Locate the cell with the specified text and output its (X, Y) center coordinate. 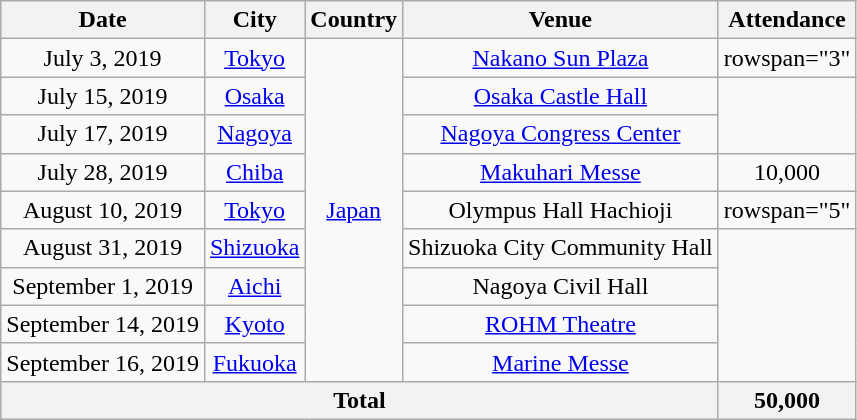
Date (103, 20)
Shizuoka (254, 248)
July 28, 2019 (103, 172)
Japan (354, 210)
Osaka Castle Hall (561, 96)
August 10, 2019 (103, 210)
ROHM Theatre (561, 324)
rowspan="3" (787, 58)
September 14, 2019 (103, 324)
July 17, 2019 (103, 134)
July 3, 2019 (103, 58)
Marine Messe (561, 362)
Chiba (254, 172)
Makuhari Messe (561, 172)
City (254, 20)
July 15, 2019 (103, 96)
Nagoya Civil Hall (561, 286)
50,000 (787, 400)
Country (354, 20)
September 1, 2019 (103, 286)
Total (360, 400)
Attendance (787, 20)
10,000 (787, 172)
Fukuoka (254, 362)
Olympus Hall Hachioji (561, 210)
rowspan="5" (787, 210)
Aichi (254, 286)
Osaka (254, 96)
Nagoya Congress Center (561, 134)
Nagoya (254, 134)
August 31, 2019 (103, 248)
Venue (561, 20)
Nakano Sun Plaza (561, 58)
Shizuoka City Community Hall (561, 248)
Kyoto (254, 324)
September 16, 2019 (103, 362)
